Extract the (x, y) coordinate from the center of the cell holding the provided text.  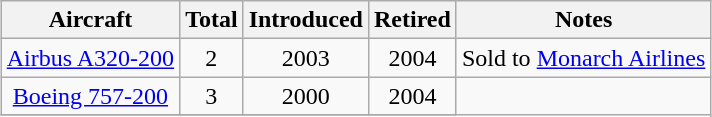
Sold to Monarch Airlines (583, 58)
2000 (306, 96)
Notes (583, 20)
3 (212, 96)
Boeing 757-200 (90, 96)
2003 (306, 58)
Total (212, 20)
2 (212, 58)
Airbus A320-200 (90, 58)
Aircraft (90, 20)
Introduced (306, 20)
Retired (412, 20)
